Extract the [x, y] coordinate from the center of the cell holding the provided text.  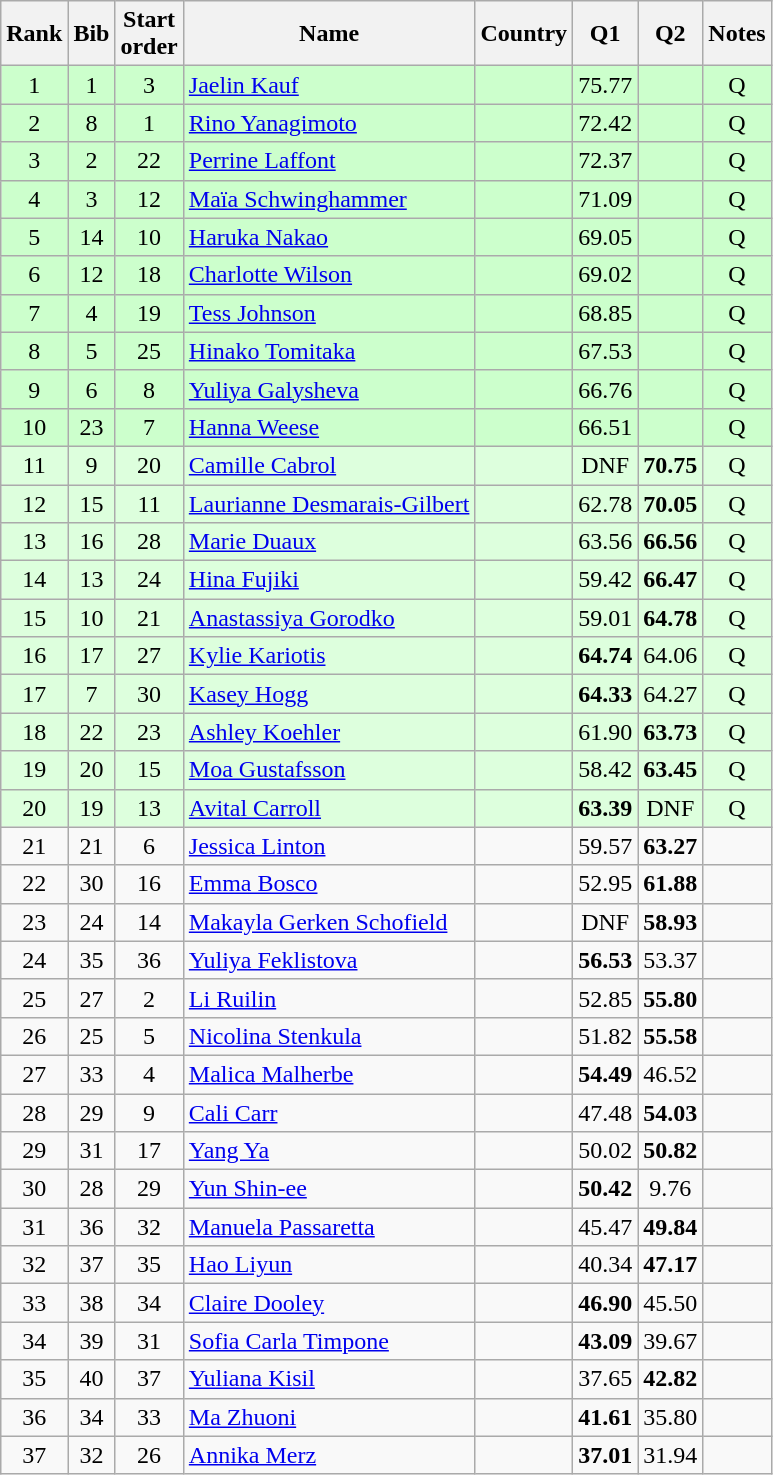
Yuliana Kisil [329, 1379]
58.42 [606, 770]
63.45 [670, 770]
Name [329, 34]
43.09 [606, 1341]
52.95 [606, 884]
38 [92, 1303]
69.05 [606, 237]
Marie Duaux [329, 542]
Country [524, 34]
Rank [34, 34]
75.77 [606, 85]
50.02 [606, 1151]
Bib [92, 34]
42.82 [670, 1379]
59.01 [606, 618]
Manuela Passaretta [329, 1227]
61.90 [606, 732]
66.47 [670, 580]
40 [92, 1379]
Jaelin Kauf [329, 85]
72.37 [606, 161]
67.53 [606, 351]
66.56 [670, 542]
Haruka Nakao [329, 237]
64.27 [670, 694]
50.82 [670, 1151]
68.85 [606, 313]
39.67 [670, 1341]
64.74 [606, 656]
47.48 [606, 1113]
70.05 [670, 503]
Yun Shin-ee [329, 1189]
Moa Gustafsson [329, 770]
69.02 [606, 275]
45.47 [606, 1227]
Startorder [149, 34]
Ma Zhuoni [329, 1417]
Laurianne Desmarais-Gilbert [329, 503]
Avital Carroll [329, 808]
63.56 [606, 542]
37.01 [606, 1455]
Camille Cabrol [329, 465]
55.80 [670, 998]
Emma Bosco [329, 884]
35.80 [670, 1417]
Yuliya Galysheva [329, 389]
Kylie Kariotis [329, 656]
54.49 [606, 1074]
50.42 [606, 1189]
61.88 [670, 884]
64.78 [670, 618]
41.61 [606, 1417]
64.33 [606, 694]
63.39 [606, 808]
70.75 [670, 465]
52.85 [606, 998]
Hanna Weese [329, 427]
Annika Merz [329, 1455]
Jessica Linton [329, 846]
46.90 [606, 1303]
72.42 [606, 123]
45.50 [670, 1303]
49.84 [670, 1227]
46.52 [670, 1074]
Li Ruilin [329, 998]
Hao Liyun [329, 1265]
Charlotte Wilson [329, 275]
63.73 [670, 732]
59.42 [606, 580]
Ashley Koehler [329, 732]
64.06 [670, 656]
Makayla Gerken Schofield [329, 922]
53.37 [670, 960]
66.76 [606, 389]
40.34 [606, 1265]
66.51 [606, 427]
Q2 [670, 34]
71.09 [606, 199]
Hinako Tomitaka [329, 351]
Malica Malherbe [329, 1074]
Nicolina Stenkula [329, 1036]
Sofia Carla Timpone [329, 1341]
51.82 [606, 1036]
59.57 [606, 846]
Maïa Schwinghammer [329, 199]
Rino Yanagimoto [329, 123]
63.27 [670, 846]
Perrine Laffont [329, 161]
Cali Carr [329, 1113]
54.03 [670, 1113]
62.78 [606, 503]
31.94 [670, 1455]
Anastassiya Gorodko [329, 618]
Yuliya Feklistova [329, 960]
47.17 [670, 1265]
55.58 [670, 1036]
56.53 [606, 960]
37.65 [606, 1379]
58.93 [670, 922]
Yang Ya [329, 1151]
Tess Johnson [329, 313]
Q1 [606, 34]
Claire Dooley [329, 1303]
Notes [737, 34]
9.76 [670, 1189]
Kasey Hogg [329, 694]
39 [92, 1341]
Hina Fujiki [329, 580]
